Return the [x, y] coordinate for the center point of the cell that contains the specified text.  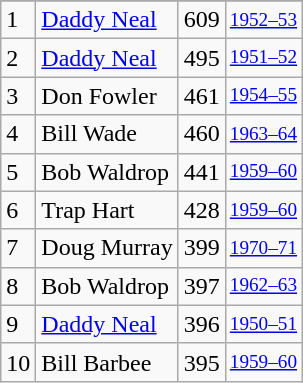
396 [202, 324]
8 [18, 286]
9 [18, 324]
395 [202, 362]
428 [202, 210]
Bill Barbee [107, 362]
Doug Murray [107, 248]
Bill Wade [107, 134]
Trap Hart [107, 210]
1951–52 [263, 58]
3 [18, 96]
441 [202, 172]
1963–64 [263, 134]
7 [18, 248]
609 [202, 20]
495 [202, 58]
2 [18, 58]
461 [202, 96]
397 [202, 286]
1952–53 [263, 20]
6 [18, 210]
5 [18, 172]
Don Fowler [107, 96]
1950–51 [263, 324]
1970–71 [263, 248]
1962–63 [263, 286]
1954–55 [263, 96]
399 [202, 248]
460 [202, 134]
4 [18, 134]
1 [18, 20]
10 [18, 362]
